From the cell containing the given text, extract its center point as (x, y) coordinate. 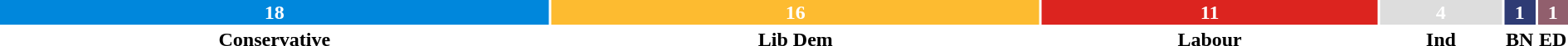
18 (275, 12)
11 (1210, 12)
4 (1440, 12)
16 (796, 12)
